Output the (x, y) coordinate of the center of the cell containing the given text.  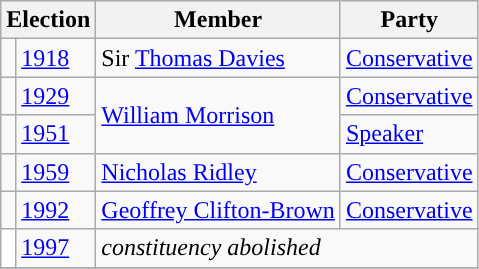
Sir Thomas Davies (218, 58)
1951 (56, 134)
1918 (56, 58)
1997 (56, 248)
Party (409, 20)
Nicholas Ridley (218, 172)
Member (218, 20)
Election (48, 20)
1992 (56, 210)
Speaker (409, 134)
1959 (56, 172)
1929 (56, 96)
William Morrison (218, 115)
constituency abolished (287, 248)
Geoffrey Clifton-Brown (218, 210)
